Extract the [X, Y] coordinate from the center of the cell holding the provided text.  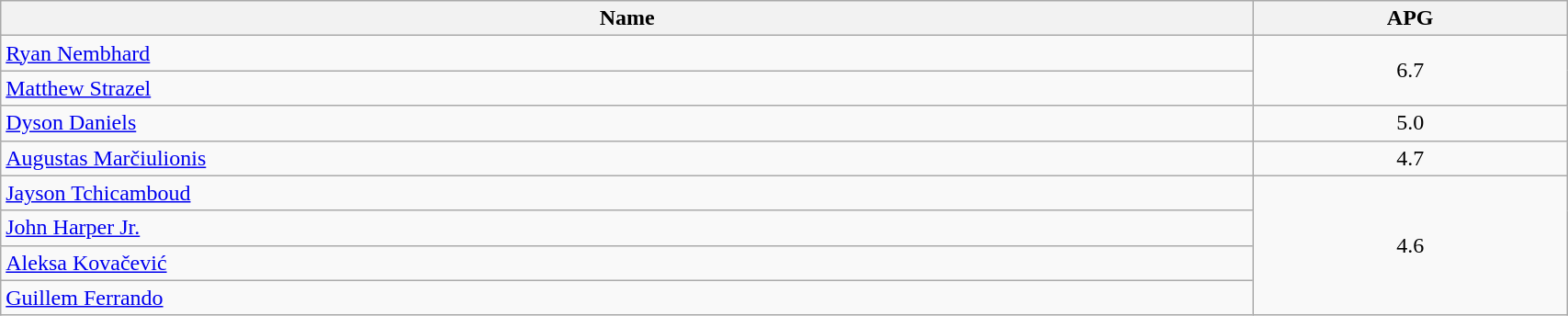
Name [627, 18]
Jayson Tchicamboud [627, 193]
6.7 [1411, 71]
Augustas Marčiulionis [627, 158]
4.7 [1411, 158]
Ryan Nembhard [627, 53]
Guillem Ferrando [627, 298]
Aleksa Kovačević [627, 263]
Matthew Strazel [627, 88]
Dyson Daniels [627, 123]
John Harper Jr. [627, 228]
5.0 [1411, 123]
4.6 [1411, 245]
APG [1411, 18]
